Pinpoint the cell where the given text exists, returning its [x, y] midpoint coordinate. 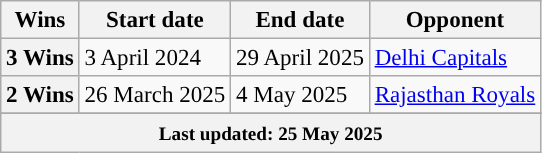
26 March 2025 [154, 95]
3 Wins [40, 58]
Opponent [454, 20]
Start date [154, 20]
2 Wins [40, 95]
End date [300, 20]
29 April 2025 [300, 58]
Last updated: 25 May 2025 [271, 133]
Wins [40, 20]
Rajasthan Royals [454, 95]
Delhi Capitals [454, 58]
3 April 2024 [154, 58]
4 May 2025 [300, 95]
